For the text-containing cell, return its midpoint in [X, Y] coordinate format. 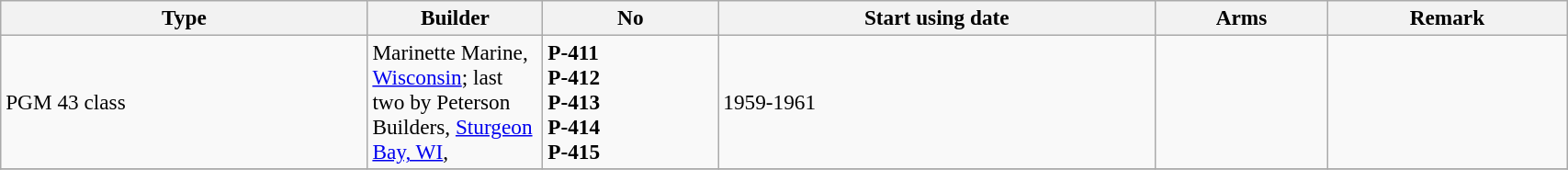
P-411P-412P-413P-414P-415 [630, 102]
No [630, 17]
1959-1961 [937, 102]
Start using date [937, 17]
Arms [1242, 17]
PGM 43 class [184, 102]
Marinette Marine, Wisconsin; last two by Peterson Builders, Sturgeon Bay, WI, [456, 102]
Builder [456, 17]
Type [184, 17]
Remark [1447, 17]
